Extract the [x, y] coordinate from the center of the cell holding the provided text.  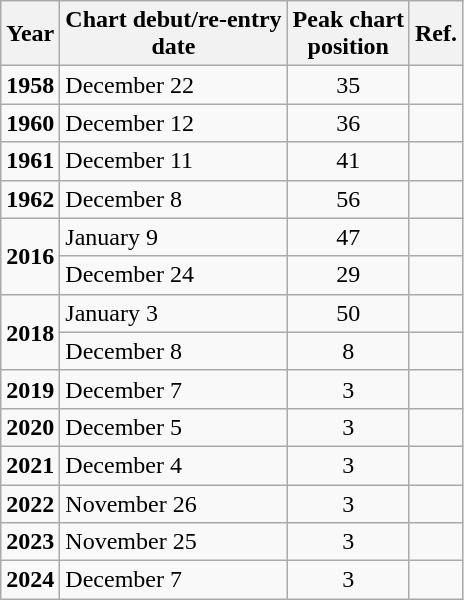
1961 [30, 161]
35 [348, 85]
2018 [30, 332]
2020 [30, 427]
November 25 [174, 542]
January 3 [174, 313]
December 24 [174, 275]
1960 [30, 123]
November 26 [174, 503]
47 [348, 237]
Year [30, 34]
December 12 [174, 123]
1958 [30, 85]
36 [348, 123]
50 [348, 313]
Ref. [436, 34]
8 [348, 351]
56 [348, 199]
2022 [30, 503]
2023 [30, 542]
Peak chartposition [348, 34]
1962 [30, 199]
December 22 [174, 85]
December 5 [174, 427]
2016 [30, 256]
2019 [30, 389]
January 9 [174, 237]
2024 [30, 580]
41 [348, 161]
December 11 [174, 161]
Chart debut/re-entrydate [174, 34]
December 4 [174, 465]
2021 [30, 465]
29 [348, 275]
